Return (x, y) of the center of cell containing provided text 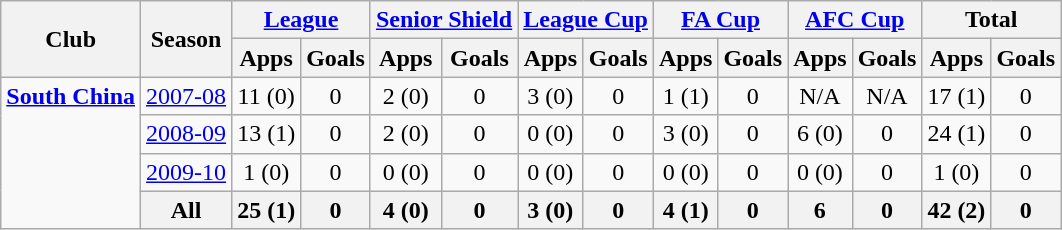
6 (820, 210)
Club (71, 39)
South China (71, 153)
25 (1) (266, 210)
17 (1) (956, 96)
11 (0) (266, 96)
League (302, 20)
42 (2) (956, 210)
24 (1) (956, 134)
2007-08 (186, 96)
Senior Shield (444, 20)
2008-09 (186, 134)
Season (186, 39)
1 (1) (685, 96)
League Cup (586, 20)
AFC Cup (855, 20)
6 (0) (820, 134)
Total (992, 20)
13 (1) (266, 134)
4 (1) (685, 210)
All (186, 210)
2009-10 (186, 172)
4 (0) (406, 210)
FA Cup (720, 20)
